Detect which cell encompasses the target text, then output its [x, y] center coordinate. 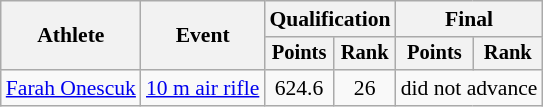
Qualification [330, 19]
Athlete [71, 36]
Event [202, 36]
Farah Onescuk [71, 88]
did not advance [470, 88]
Final [470, 19]
10 m air rifle [202, 88]
26 [365, 88]
624.6 [298, 88]
